Capture the cell that displays the provided text and extract its [x, y] central coordinate. 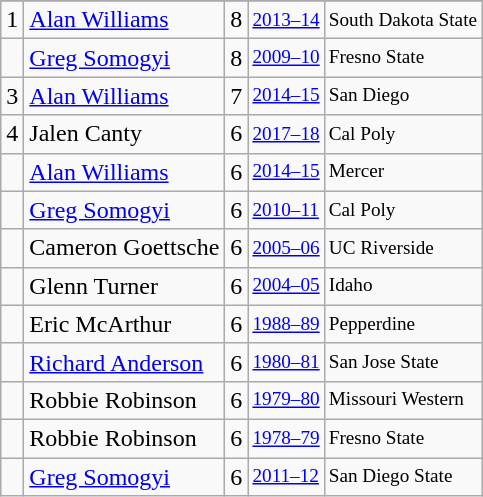
7 [236, 96]
1979–80 [286, 400]
2005–06 [286, 248]
Richard Anderson [124, 362]
Glenn Turner [124, 286]
Eric McArthur [124, 324]
Mercer [402, 172]
1 [12, 20]
San Diego [402, 96]
2013–14 [286, 20]
2017–18 [286, 134]
Pepperdine [402, 324]
San Jose State [402, 362]
2010–11 [286, 210]
Missouri Western [402, 400]
Jalen Canty [124, 134]
Idaho [402, 286]
2009–10 [286, 58]
2004–05 [286, 286]
4 [12, 134]
3 [12, 96]
1980–81 [286, 362]
UC Riverside [402, 248]
1988–89 [286, 324]
2011–12 [286, 477]
South Dakota State [402, 20]
San Diego State [402, 477]
1978–79 [286, 438]
Cameron Goettsche [124, 248]
